Locate the cell with the specified text and output its (X, Y) center coordinate. 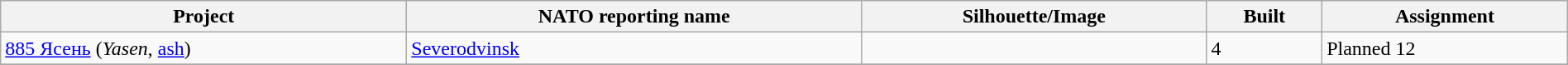
Silhouette/Image (1034, 17)
4 (1264, 48)
Assignment (1446, 17)
NATO reporting name (634, 17)
Project (203, 17)
Severodvinsk (634, 48)
Built (1264, 17)
Planned 12 (1446, 48)
885 Ясень (Yasen, ash) (203, 48)
